Detect which cell encompasses the target text, then output its (x, y) center coordinate. 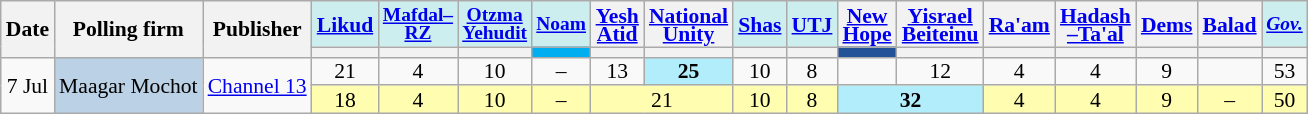
Date (28, 29)
18 (346, 100)
Gov. (1285, 24)
NewHope (866, 24)
Hadash–Ta'al (1096, 24)
UTJ (812, 24)
12 (940, 71)
32 (910, 100)
13 (618, 71)
53 (1285, 71)
25 (688, 71)
NationalUnity (688, 24)
YisraelBeiteinu (940, 24)
Ra'am (1020, 24)
7 Jul (28, 85)
Balad (1230, 24)
Channel 13 (258, 85)
OtzmaYehudit (495, 24)
Likud (346, 24)
50 (1285, 100)
Dems (1167, 24)
Shas (760, 24)
Polling firm (128, 29)
YeshAtid (618, 24)
Noam (562, 24)
Mafdal–RZ (418, 24)
Publisher (258, 29)
Maagar Mochot (128, 85)
